Return the [x, y] coordinate for the center point of the cell that contains the specified text.  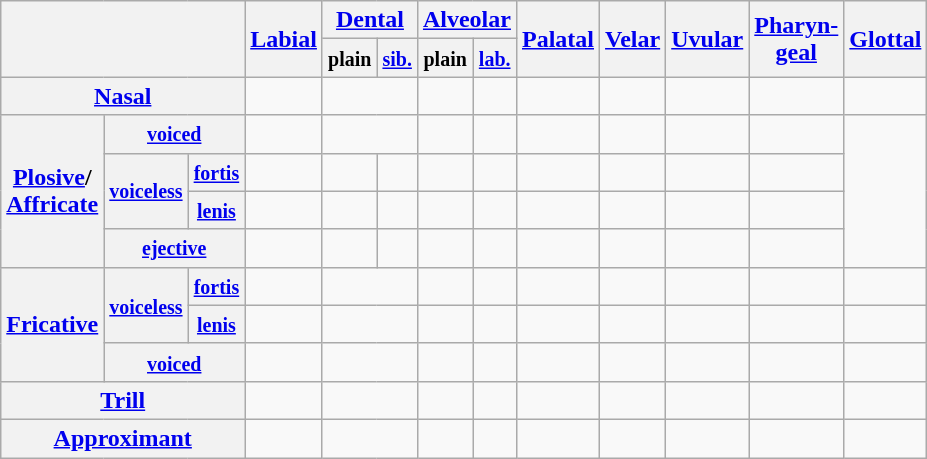
Nasal [123, 96]
Plosive/Affricate [52, 191]
Glottal [886, 39]
Dental [370, 20]
Uvular [708, 39]
Labial [284, 39]
sib. [398, 58]
Velar [633, 39]
Approximant [123, 438]
Fricative [52, 324]
Alveolar [466, 20]
Trill [123, 400]
lab. [495, 58]
Palatal [558, 39]
ejective [174, 248]
Pharyn-geal [796, 39]
